Return the [x, y] coordinate for the center point of the cell that contains the specified text.  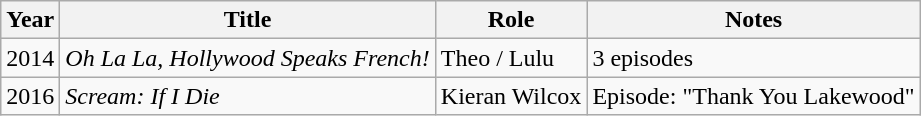
Title [248, 20]
3 episodes [754, 58]
Episode: "Thank You Lakewood" [754, 96]
Kieran Wilcox [511, 96]
2014 [30, 58]
Oh La La, Hollywood Speaks French! [248, 58]
Theo / Lulu [511, 58]
2016 [30, 96]
Scream: If I Die [248, 96]
Year [30, 20]
Role [511, 20]
Notes [754, 20]
